Output the (X, Y) coordinate of the center of the cell containing the given text.  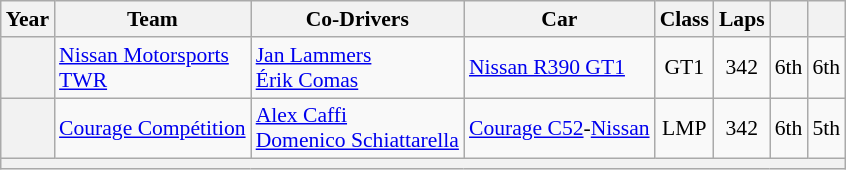
Nissan R390 GT1 (560, 68)
Year (28, 19)
Nissan Motorsports TWR (152, 68)
Co-Drivers (358, 19)
Courage Compétition (152, 128)
5th (826, 128)
LMP (684, 128)
Team (152, 19)
Laps (742, 19)
Car (560, 19)
Class (684, 19)
Courage C52-Nissan (560, 128)
GT1 (684, 68)
Jan Lammers Érik Comas (358, 68)
Alex Caffi Domenico Schiattarella (358, 128)
